Return the [X, Y] coordinate for the center point of the cell that contains the specified text.  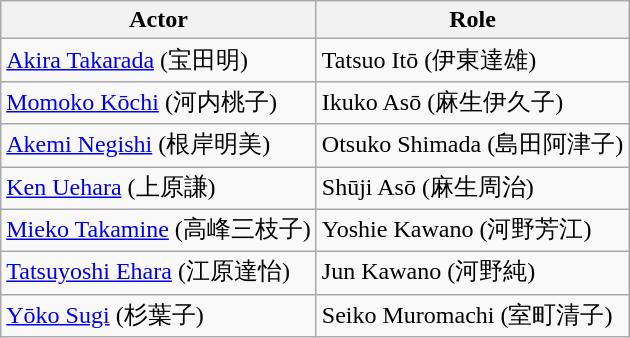
Mieko Takamine (高峰三枝子) [159, 230]
Yoshie Kawano (河野芳江) [472, 230]
Shūji Asō (麻生周治) [472, 188]
Ikuko Asō (麻生伊久子) [472, 102]
Akemi Negishi (根岸明美) [159, 146]
Role [472, 20]
Seiko Muromachi (室町清子) [472, 316]
Momoko Kōchi (河内桃子) [159, 102]
Jun Kawano (河野純) [472, 274]
Tatsuo Itō (伊東達雄) [472, 60]
Actor [159, 20]
Akira Takarada (宝田明) [159, 60]
Tatsuyoshi Ehara (江原達怡) [159, 274]
Yōko Sugi (杉葉子) [159, 316]
Otsuko Shimada (島田阿津子) [472, 146]
Ken Uehara (上原謙) [159, 188]
